Detect which cell encompasses the target text, then output its [X, Y] center coordinate. 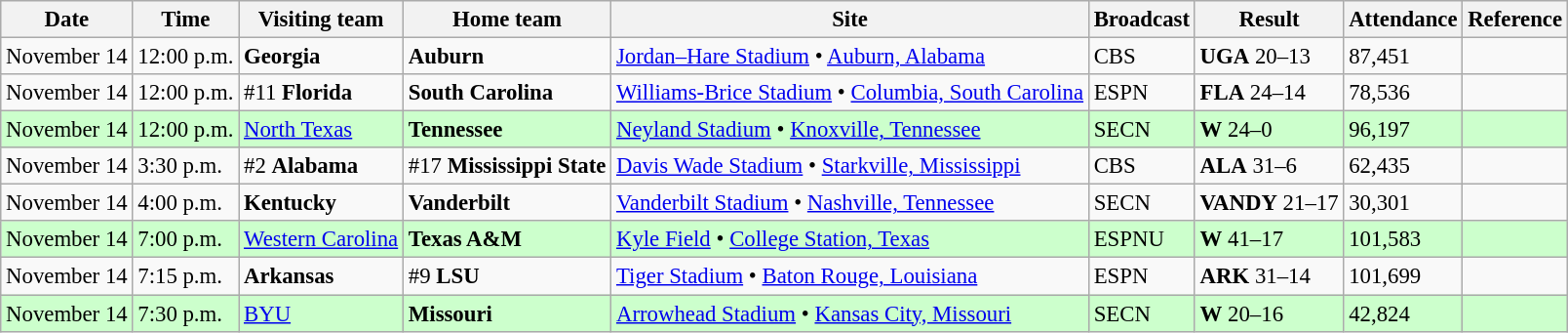
UGA 20–13 [1270, 57]
Attendance [1403, 20]
#17 Mississippi State [507, 166]
W 20–16 [1270, 313]
Arrowhead Stadium • Kansas City, Missouri [850, 313]
Davis Wade Stadium • Starkville, Mississippi [850, 166]
96,197 [1403, 130]
#11 Florida [322, 93]
Vanderbilt [507, 203]
Vanderbilt Stadium • Nashville, Tennessee [850, 203]
Site [850, 20]
7:00 p.m. [185, 239]
Tennessee [507, 130]
W 24–0 [1270, 130]
Western Carolina [322, 239]
3:30 p.m. [185, 166]
South Carolina [507, 93]
North Texas [322, 130]
VANDY 21–17 [1270, 203]
ARK 31–14 [1270, 276]
Result [1270, 20]
Missouri [507, 313]
BYU [322, 313]
Time [185, 20]
30,301 [1403, 203]
Williams-Brice Stadium • Columbia, South Carolina [850, 93]
ALA 31–6 [1270, 166]
#2 Alabama [322, 166]
4:00 p.m. [185, 203]
7:30 p.m. [185, 313]
Georgia [322, 57]
Kentucky [322, 203]
Tiger Stadium • Baton Rouge, Louisiana [850, 276]
Visiting team [322, 20]
Home team [507, 20]
Auburn [507, 57]
101,583 [1403, 239]
87,451 [1403, 57]
Arkansas [322, 276]
W 41–17 [1270, 239]
Kyle Field • College Station, Texas [850, 239]
#9 LSU [507, 276]
78,536 [1403, 93]
Neyland Stadium • Knoxville, Tennessee [850, 130]
ESPNU [1141, 239]
Jordan–Hare Stadium • Auburn, Alabama [850, 57]
42,824 [1403, 313]
62,435 [1403, 166]
Reference [1515, 20]
Broadcast [1141, 20]
7:15 p.m. [185, 276]
FLA 24–14 [1270, 93]
Date [66, 20]
101,699 [1403, 276]
Texas A&M [507, 239]
